Pinpoint the cell where the given text exists, returning its (x, y) midpoint coordinate. 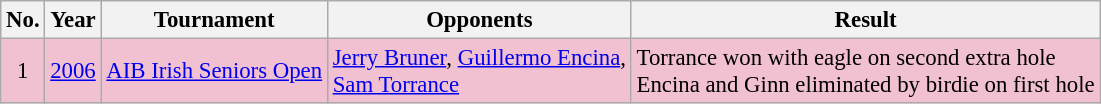
AIB Irish Seniors Open (214, 72)
Opponents (479, 20)
Jerry Bruner, Guillermo Encina, Sam Torrance (479, 72)
2006 (73, 72)
1 (23, 72)
No. (23, 20)
Tournament (214, 20)
Year (73, 20)
Torrance won with eagle on second extra holeEncina and Ginn eliminated by birdie on first hole (866, 72)
Result (866, 20)
